Capture the cell that displays the provided text and extract its (x, y) central coordinate. 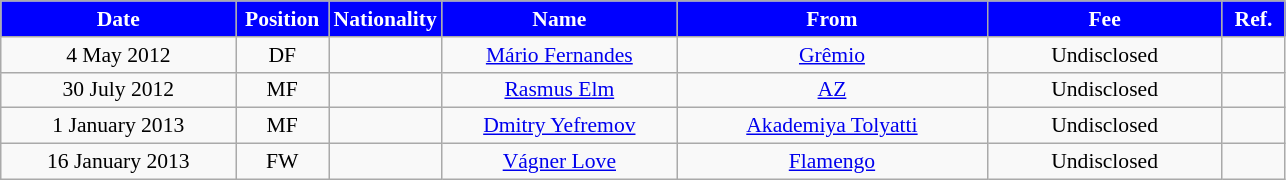
Date (118, 19)
Mário Fernandes (560, 55)
Rasmus Elm (560, 90)
DF (282, 55)
16 January 2013 (118, 162)
AZ (832, 90)
Nationality (384, 19)
30 July 2012 (118, 90)
Name (560, 19)
4 May 2012 (118, 55)
Ref. (1254, 19)
FW (282, 162)
Flamengo (832, 162)
Position (282, 19)
Fee (1104, 19)
Dmitry Yefremov (560, 126)
From (832, 19)
Grêmio (832, 55)
Akademiya Tolyatti (832, 126)
1 January 2013 (118, 126)
Vágner Love (560, 162)
